From the cell containing the given text, extract its center point as (x, y) coordinate. 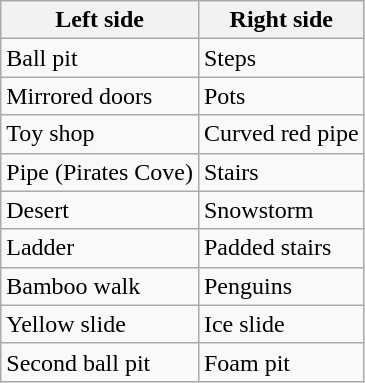
Steps (281, 58)
Mirrored doors (100, 96)
Ball pit (100, 58)
Pots (281, 96)
Right side (281, 20)
Second ball pit (100, 362)
Penguins (281, 286)
Desert (100, 210)
Bamboo walk (100, 286)
Curved red pipe (281, 134)
Toy shop (100, 134)
Stairs (281, 172)
Foam pit (281, 362)
Snowstorm (281, 210)
Padded stairs (281, 248)
Left side (100, 20)
Ladder (100, 248)
Ice slide (281, 324)
Pipe (Pirates Cove) (100, 172)
Yellow slide (100, 324)
